Detect which cell encompasses the target text, then output its (x, y) center coordinate. 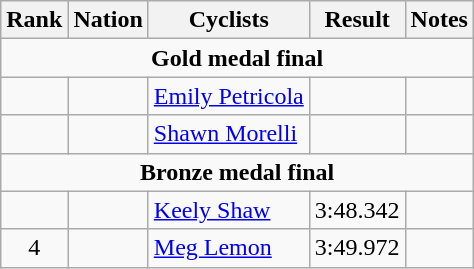
Keely Shaw (228, 210)
Bronze medal final (238, 172)
Result (357, 20)
Meg Lemon (228, 248)
Notes (439, 20)
Rank (34, 20)
3:48.342 (357, 210)
Shawn Morelli (228, 134)
Emily Petricola (228, 96)
Gold medal final (238, 58)
4 (34, 248)
3:49.972 (357, 248)
Cyclists (228, 20)
Nation (108, 20)
